Pinpoint the cell where the given text exists, returning its (x, y) midpoint coordinate. 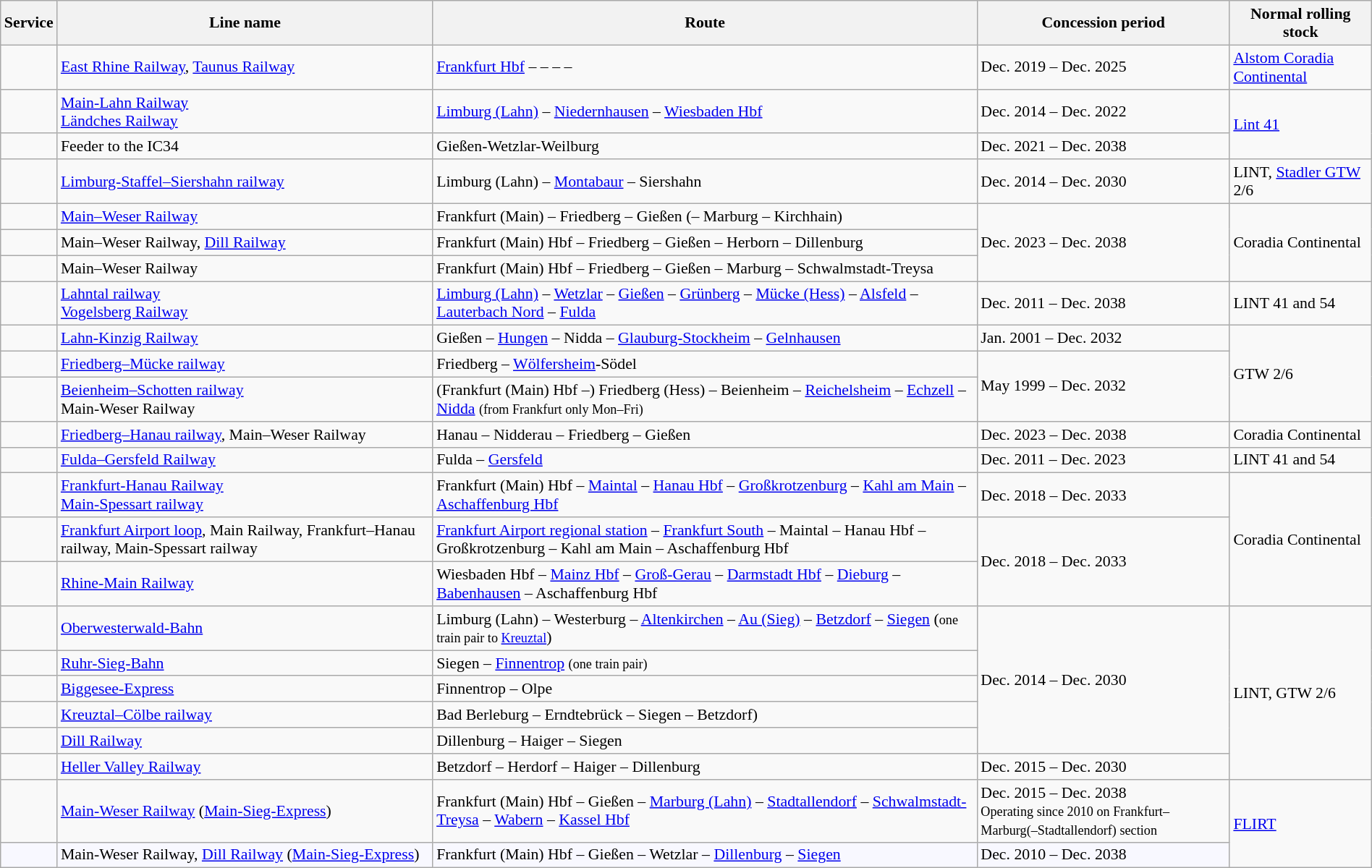
Beienheim–Schotten railwayMain-Weser Railway (245, 399)
GTW 2/6 (1300, 373)
Feeder to the IC34 (245, 146)
Main–Weser Railway, Dill Railway (245, 242)
FLIRT (1300, 823)
Frankfurt (Main) Hbf – Maintal – Hanau Hbf – Großkrotzenburg – Kahl am Main – Aschaffenburg Hbf (705, 495)
LINT, Stadler GTW 2/6 (1300, 181)
Dec. 2019 – Dec. 2025 (1103, 67)
Dec. 2021 – Dec. 2038 (1103, 146)
Main-Weser Railway (Main-Sieg-Express) (245, 810)
Line name (245, 22)
Wiesbaden Hbf – Mainz Hbf – Groß-Gerau – Darmstadt Hbf – Dieburg – Babenhausen – Aschaffenburg Hbf (705, 583)
Frankfurt (Main) Hbf – Gießen – Wetzlar – Dillenburg – Siegen (705, 855)
Dec. 2011 – Dec. 2023 (1103, 460)
Normal rolling stock (1300, 22)
Dill Railway (245, 740)
Main-Lahn RailwayLändches Railway (245, 111)
Lint 41 (1300, 124)
Frankfurt (Main) Hbf – Friedberg – Gießen – Marburg – Schwalmstadt-Treysa (705, 268)
Frankfurt (Main) – Friedberg – Gießen (– Marburg – Kirchhain) (705, 216)
Gießen – Hungen – Nidda – Glauburg-Stockheim – Gelnhausen (705, 338)
Lahn-Kinzig Railway (245, 338)
Alstom Coradia Continental (1300, 67)
Finnentrop – Olpe (705, 689)
Dec. 2015 – Dec. 2038Operating since 2010 on Frankfurt–Marburg(–Stadtallendorf) section (1103, 810)
Friedberg–Hanau railway, Main–Weser Railway (245, 434)
Concession period (1103, 22)
Rhine-Main Railway (245, 583)
Dec. 2011 – Dec. 2038 (1103, 302)
Friedberg – Wölfersheim-Södel (705, 364)
Dillenburg – Haiger – Siegen (705, 740)
Siegen – Finnentrop (one train pair) (705, 663)
Betzdorf – Herdorf – Haiger – Dillenburg (705, 766)
East Rhine Railway, Taunus Railway (245, 67)
(Frankfurt (Main) Hbf –) Friedberg (Hess) – Beienheim – Reichelsheim – Echzell – Nidda (from Frankfurt only Mon–Fri) (705, 399)
Jan. 2001 – Dec. 2032 (1103, 338)
Frankfurt (Main) Hbf – Friedberg – Gießen – Herborn – Dillenburg (705, 242)
Bad Berleburg – Erndtebrück – Siegen – Betzdorf) (705, 715)
Frankfurt Hbf – – – – (705, 67)
Frankfurt (Main) Hbf – Gießen – Marburg (Lahn) – Stadtallendorf – Schwalmstadt-Treysa – Wabern – Kassel Hbf (705, 810)
Lahntal railwayVogelsberg Railway (245, 302)
Ruhr-Sieg-Bahn (245, 663)
Service (29, 22)
Limburg-Staffel–Siershahn railway (245, 181)
Limburg (Lahn) – Niedernhausen – Wiesbaden Hbf (705, 111)
Limburg (Lahn) – Westerburg – Altenkirchen – Au (Sieg) – Betzdorf – Siegen (one train pair to Kreuztal) (705, 628)
Gießen-Wetzlar-Weilburg (705, 146)
May 1999 – Dec. 2032 (1103, 386)
Hanau – Nidderau – Friedberg – Gießen (705, 434)
Fulda – Gersfeld (705, 460)
Limburg (Lahn) – Wetzlar – Gießen – Grünberg – Mücke (Hess) – Alsfeld – Lauterbach Nord – Fulda (705, 302)
Fulda–Gersfeld Railway (245, 460)
Oberwesterwald-Bahn (245, 628)
Frankfurt Airport regional station – Frankfurt South – Maintal – Hanau Hbf – Großkrotzenburg – Kahl am Main – Aschaffenburg Hbf (705, 540)
LINT, GTW 2/6 (1300, 692)
Frankfurt Airport loop, Main Railway, Frankfurt–Hanau railway, Main-Spessart railway (245, 540)
Dec. 2014 – Dec. 2022 (1103, 111)
Dec. 2010 – Dec. 2038 (1103, 855)
Biggesee-Express (245, 689)
Dec. 2015 – Dec. 2030 (1103, 766)
Route (705, 22)
Heller Valley Railway (245, 766)
Limburg (Lahn) – Montabaur – Siershahn (705, 181)
Kreuztal–Cölbe railway (245, 715)
Friedberg–Mücke railway (245, 364)
Frankfurt-Hanau RailwayMain-Spessart railway (245, 495)
Main-Weser Railway, Dill Railway (Main-Sieg-Express) (245, 855)
